Provide the (x, y) coordinate of the cell's center where the given text is located.  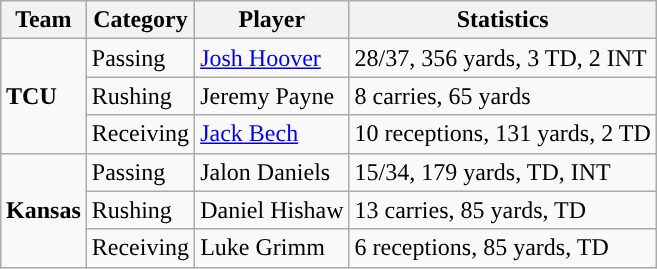
8 carries, 65 yards (502, 96)
Category (140, 20)
Statistics (502, 20)
Jeremy Payne (272, 96)
Josh Hoover (272, 58)
Daniel Hishaw (272, 210)
Player (272, 20)
TCU (44, 96)
Kansas (44, 210)
Jalon Daniels (272, 172)
Jack Bech (272, 134)
13 carries, 85 yards, TD (502, 210)
15/34, 179 yards, TD, INT (502, 172)
6 receptions, 85 yards, TD (502, 248)
Team (44, 20)
28/37, 356 yards, 3 TD, 2 INT (502, 58)
10 receptions, 131 yards, 2 TD (502, 134)
Luke Grimm (272, 248)
